Scan for the cell matching the given text and deliver its [X, Y] coordinate at center. 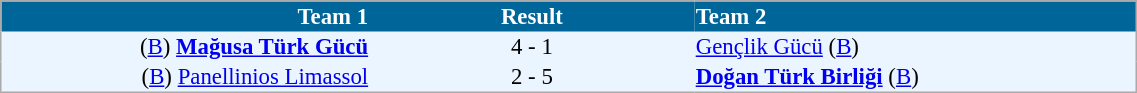
Gençlik Gücü (B) [916, 47]
(B) Panellinios Limassol [186, 77]
4 - 1 [532, 47]
Team 1 [186, 16]
Doğan Türk Birliği (B) [916, 77]
2 - 5 [532, 77]
Team 2 [916, 16]
(B) Mağusa Türk Gücü [186, 47]
Result [532, 16]
